Scan for the cell matching the given text and deliver its [X, Y] coordinate at center. 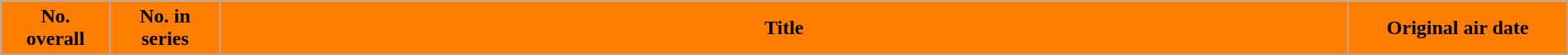
Title [784, 28]
No.overall [56, 28]
No. inseries [165, 28]
Original air date [1457, 28]
